Extract the (X, Y) coordinate from the center of the cell holding the provided text.  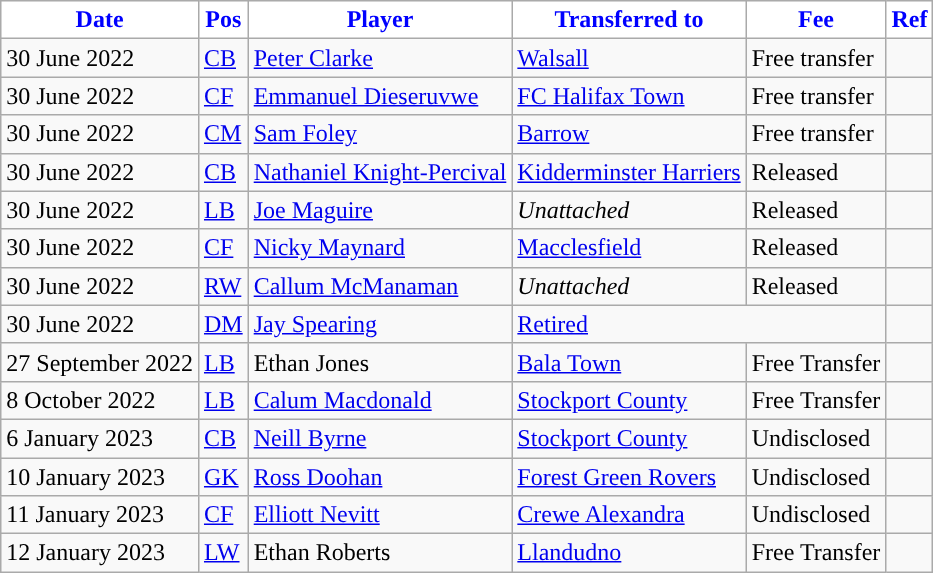
Peter Clarke (380, 58)
Pos (223, 20)
27 September 2022 (100, 362)
Llandudno (629, 553)
Nathaniel Knight-Percival (380, 172)
Crewe Alexandra (629, 515)
Jay Spearing (380, 324)
Ross Doohan (380, 477)
Barrow (629, 134)
Fee (816, 20)
GK (223, 477)
Macclesfield (629, 248)
Forest Green Rovers (629, 477)
FC Halifax Town (629, 96)
Sam Foley (380, 134)
Joe Maguire (380, 210)
Neill Byrne (380, 438)
Ethan Jones (380, 362)
Retired (699, 324)
8 October 2022 (100, 400)
11 January 2023 (100, 515)
Ethan Roberts (380, 553)
Elliott Nevitt (380, 515)
Ref (910, 20)
RW (223, 286)
Walsall (629, 58)
Nicky Maynard (380, 248)
CM (223, 134)
Transferred to (629, 20)
6 January 2023 (100, 438)
DM (223, 324)
Calum Macdonald (380, 400)
Player (380, 20)
Callum McManaman (380, 286)
Emmanuel Dieseruvwe (380, 96)
12 January 2023 (100, 553)
Date (100, 20)
Bala Town (629, 362)
LW (223, 553)
10 January 2023 (100, 477)
Kidderminster Harriers (629, 172)
